Capture the cell that displays the provided text and extract its (x, y) central coordinate. 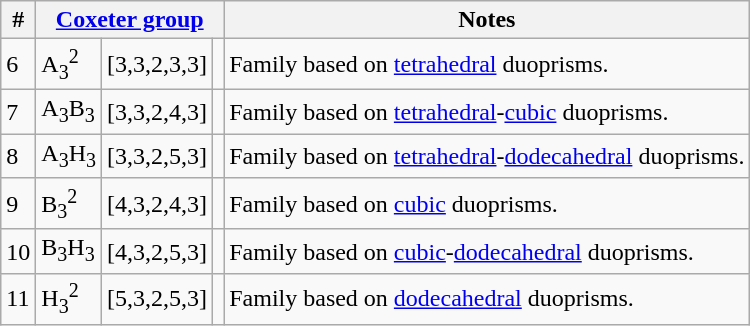
[4,3,2,5,3] (158, 251)
Coxeter group (130, 20)
A3H3 (69, 156)
H32 (69, 300)
Family based on cubic duoprisms. (487, 204)
7 (18, 112)
[5,3,2,5,3] (158, 300)
B3H3 (69, 251)
Family based on tetrahedral duoprisms. (487, 64)
8 (18, 156)
# (18, 20)
Family based on tetrahedral-dodecahedral duoprisms. (487, 156)
Notes (487, 20)
Family based on tetrahedral-cubic duoprisms. (487, 112)
[3,3,2,4,3] (158, 112)
[3,3,2,5,3] (158, 156)
10 (18, 251)
11 (18, 300)
Family based on cubic-dodecahedral duoprisms. (487, 251)
Family based on dodecahedral duoprisms. (487, 300)
B32 (69, 204)
A3B3 (69, 112)
A32 (69, 64)
[4,3,2,4,3] (158, 204)
9 (18, 204)
[3,3,2,3,3] (158, 64)
6 (18, 64)
